Scan for the cell matching the given text and deliver its [x, y] coordinate at center. 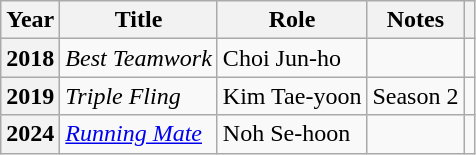
Choi Jun-ho [292, 58]
Noh Se-hoon [292, 134]
Running Mate [139, 134]
Triple Fling [139, 96]
Role [292, 20]
2018 [30, 58]
Title [139, 20]
Kim Tae-yoon [292, 96]
Season 2 [416, 96]
Best Teamwork [139, 58]
2019 [30, 96]
2024 [30, 134]
Year [30, 20]
Notes [416, 20]
